Extract the [x, y] coordinate from the center of the cell holding the provided text.  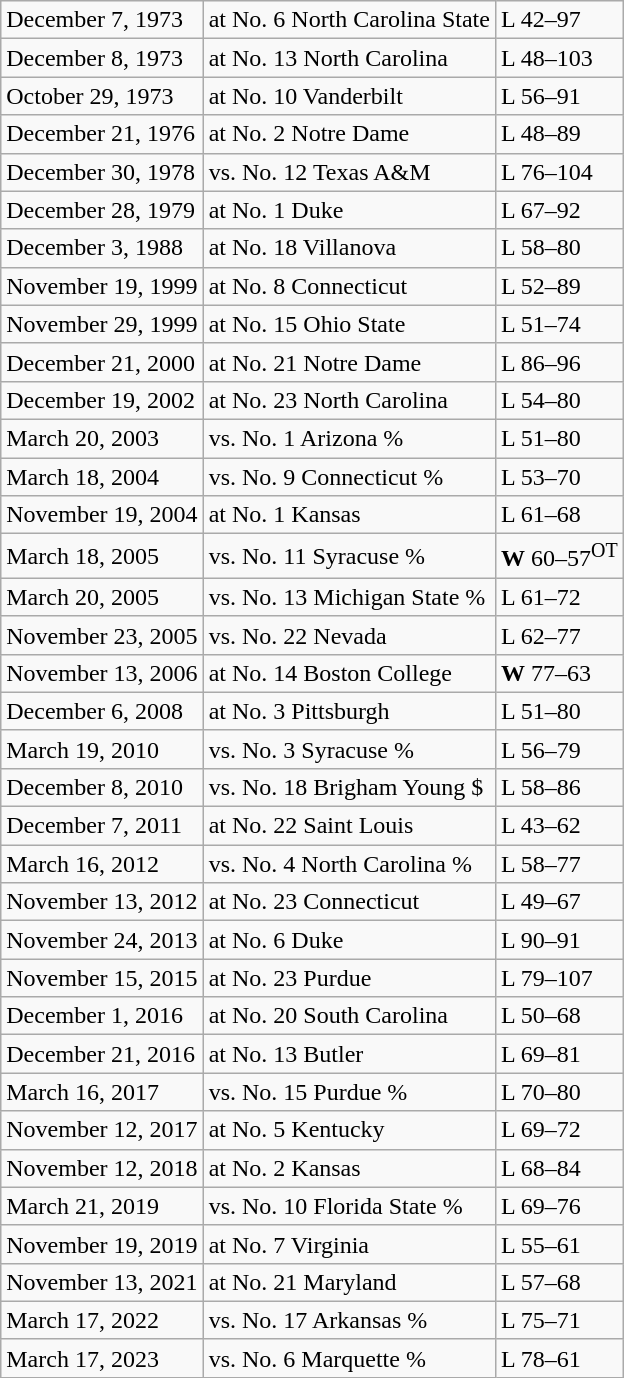
L 62–77 [559, 635]
March 19, 2010 [102, 749]
at No. 21 Maryland [349, 1282]
L 58–77 [559, 864]
December 7, 1973 [102, 20]
March 21, 2019 [102, 1206]
at No. 2 Notre Dame [349, 134]
March 16, 2012 [102, 864]
L 61–72 [559, 597]
vs. No. 18 Brigham Young $ [349, 787]
at No. 21 Notre Dame [349, 362]
L 58–80 [559, 248]
November 19, 2019 [102, 1244]
at No. 2 Kansas [349, 1168]
December 21, 1976 [102, 134]
vs. No. 13 Michigan State % [349, 597]
L 48–103 [559, 58]
October 29, 1973 [102, 96]
November 12, 2018 [102, 1168]
L 53–70 [559, 477]
March 17, 2023 [102, 1358]
L 57–68 [559, 1282]
W 77–63 [559, 673]
vs. No. 10 Florida State % [349, 1206]
November 13, 2012 [102, 902]
at No. 15 Ohio State [349, 324]
L 78–61 [559, 1358]
December 21, 2000 [102, 362]
December 8, 2010 [102, 787]
November 12, 2017 [102, 1130]
L 42–97 [559, 20]
L 69–72 [559, 1130]
at No. 8 Connecticut [349, 286]
at No. 5 Kentucky [349, 1130]
March 16, 2017 [102, 1092]
December 19, 2002 [102, 400]
L 61–68 [559, 515]
vs. No. 17 Arkansas % [349, 1320]
March 17, 2022 [102, 1320]
at No. 20 South Carolina [349, 1016]
at No. 3 Pittsburgh [349, 711]
L 54–80 [559, 400]
March 18, 2005 [102, 556]
December 28, 1979 [102, 210]
November 15, 2015 [102, 978]
December 30, 1978 [102, 172]
November 24, 2013 [102, 940]
November 29, 1999 [102, 324]
L 48–89 [559, 134]
at No. 22 Saint Louis [349, 826]
vs. No. 12 Texas A&M [349, 172]
L 90–91 [559, 940]
at No. 1 Kansas [349, 515]
vs. No. 9 Connecticut % [349, 477]
December 1, 2016 [102, 1016]
L 56–91 [559, 96]
March 18, 2004 [102, 477]
vs. No. 3 Syracuse % [349, 749]
L 67–92 [559, 210]
L 56–79 [559, 749]
L 76–104 [559, 172]
vs. No. 1 Arizona % [349, 438]
L 50–68 [559, 1016]
December 8, 1973 [102, 58]
L 75–71 [559, 1320]
L 70–80 [559, 1092]
L 55–61 [559, 1244]
December 21, 2016 [102, 1054]
L 86–96 [559, 362]
L 49–67 [559, 902]
L 58–86 [559, 787]
November 19, 2004 [102, 515]
L 79–107 [559, 978]
December 7, 2011 [102, 826]
at No. 13 Butler [349, 1054]
December 6, 2008 [102, 711]
November 13, 2006 [102, 673]
November 19, 1999 [102, 286]
W 60–57OT [559, 556]
at No. 23 North Carolina [349, 400]
L 52–89 [559, 286]
L 68–84 [559, 1168]
vs. No. 6 Marquette % [349, 1358]
at No. 10 Vanderbilt [349, 96]
at No. 23 Connecticut [349, 902]
vs. No. 11 Syracuse % [349, 556]
December 3, 1988 [102, 248]
L 43–62 [559, 826]
at No. 6 Duke [349, 940]
L 69–81 [559, 1054]
March 20, 2005 [102, 597]
at No. 7 Virginia [349, 1244]
at No. 18 Villanova [349, 248]
at No. 13 North Carolina [349, 58]
L 51–74 [559, 324]
vs. No. 4 North Carolina % [349, 864]
at No. 14 Boston College [349, 673]
at No. 6 North Carolina State [349, 20]
vs. No. 15 Purdue % [349, 1092]
at No. 23 Purdue [349, 978]
at No. 1 Duke [349, 210]
November 23, 2005 [102, 635]
March 20, 2003 [102, 438]
November 13, 2021 [102, 1282]
vs. No. 22 Nevada [349, 635]
L 69–76 [559, 1206]
